Identify which cell holds the provided text, then report its [X, Y] central coordinate. 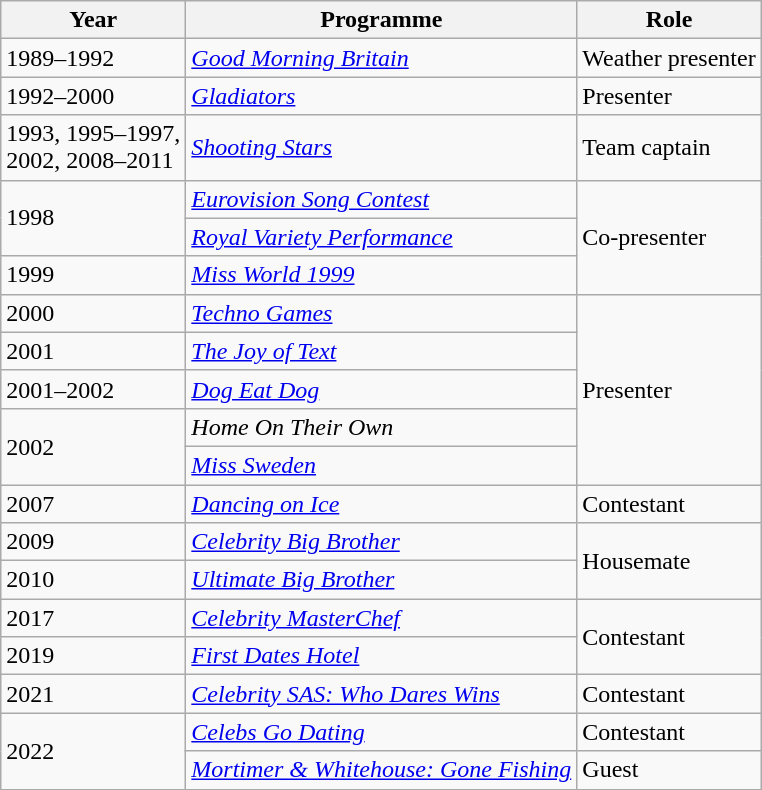
2000 [94, 313]
Celebrity MasterChef [382, 618]
Team captain [669, 148]
Dancing on Ice [382, 503]
Programme [382, 20]
2007 [94, 503]
Role [669, 20]
2022 [94, 751]
2009 [94, 542]
Techno Games [382, 313]
2017 [94, 618]
Celebs Go Dating [382, 732]
Weather presenter [669, 58]
Mortimer & Whitehouse: Gone Fishing [382, 770]
1998 [94, 218]
Guest [669, 770]
2010 [94, 580]
Home On Their Own [382, 427]
Royal Variety Performance [382, 237]
2021 [94, 694]
Good Morning Britain [382, 58]
Gladiators [382, 96]
Miss World 1999 [382, 275]
Celebrity SAS: Who Dares Wins [382, 694]
Year [94, 20]
1989–1992 [94, 58]
The Joy of Text [382, 351]
1992–2000 [94, 96]
Dog Eat Dog [382, 389]
Co-presenter [669, 237]
Celebrity Big Brother [382, 542]
2001 [94, 351]
1999 [94, 275]
Miss Sweden [382, 465]
Eurovision Song Contest [382, 199]
First Dates Hotel [382, 656]
Shooting Stars [382, 148]
2019 [94, 656]
Ultimate Big Brother [382, 580]
1993, 1995–1997,2002, 2008–2011 [94, 148]
Housemate [669, 561]
2001–2002 [94, 389]
2002 [94, 446]
